From the cell containing the given text, extract its center point as [X, Y] coordinate. 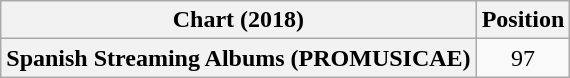
Chart (2018) [238, 20]
Position [523, 20]
Spanish Streaming Albums (PROMUSICAE) [238, 58]
97 [523, 58]
